Search for the cell housing the specified text and yield its [x, y] center coordinate. 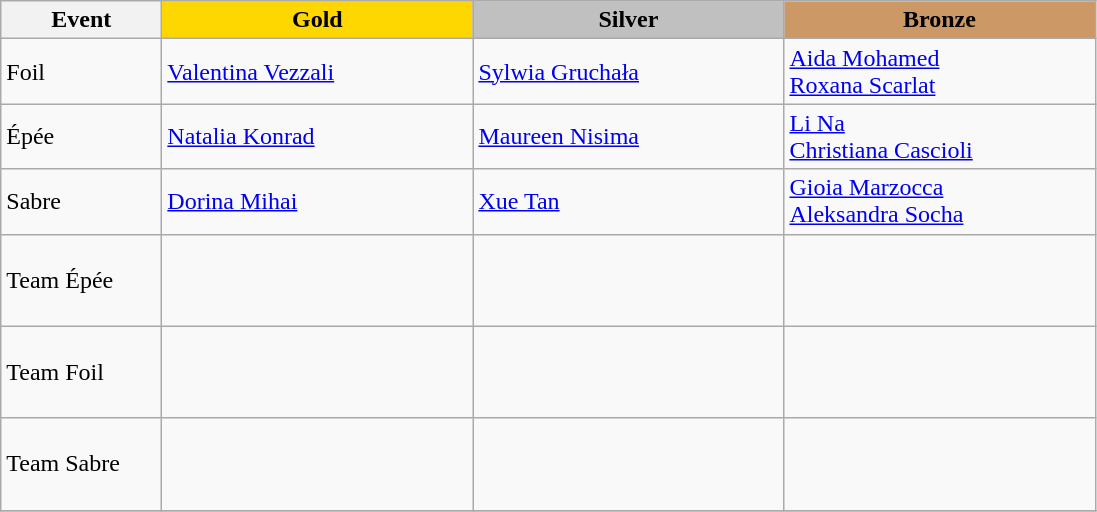
Valentina Vezzali [318, 72]
Dorina Mihai [318, 202]
Sabre [82, 202]
Event [82, 20]
Sylwia Gruchała [628, 72]
Li Na Christiana Cascioli [940, 136]
Maureen Nisima [628, 136]
Silver [628, 20]
Gioia Marzocca Aleksandra Socha [940, 202]
Team Foil [82, 372]
Foil [82, 72]
Natalia Konrad [318, 136]
Bronze [940, 20]
Team Épée [82, 280]
Gold [318, 20]
Team Sabre [82, 464]
Aida Mohamed Roxana Scarlat [940, 72]
Épée [82, 136]
Xue Tan [628, 202]
